Provide the (X, Y) coordinate of the cell's center where the given text is located.  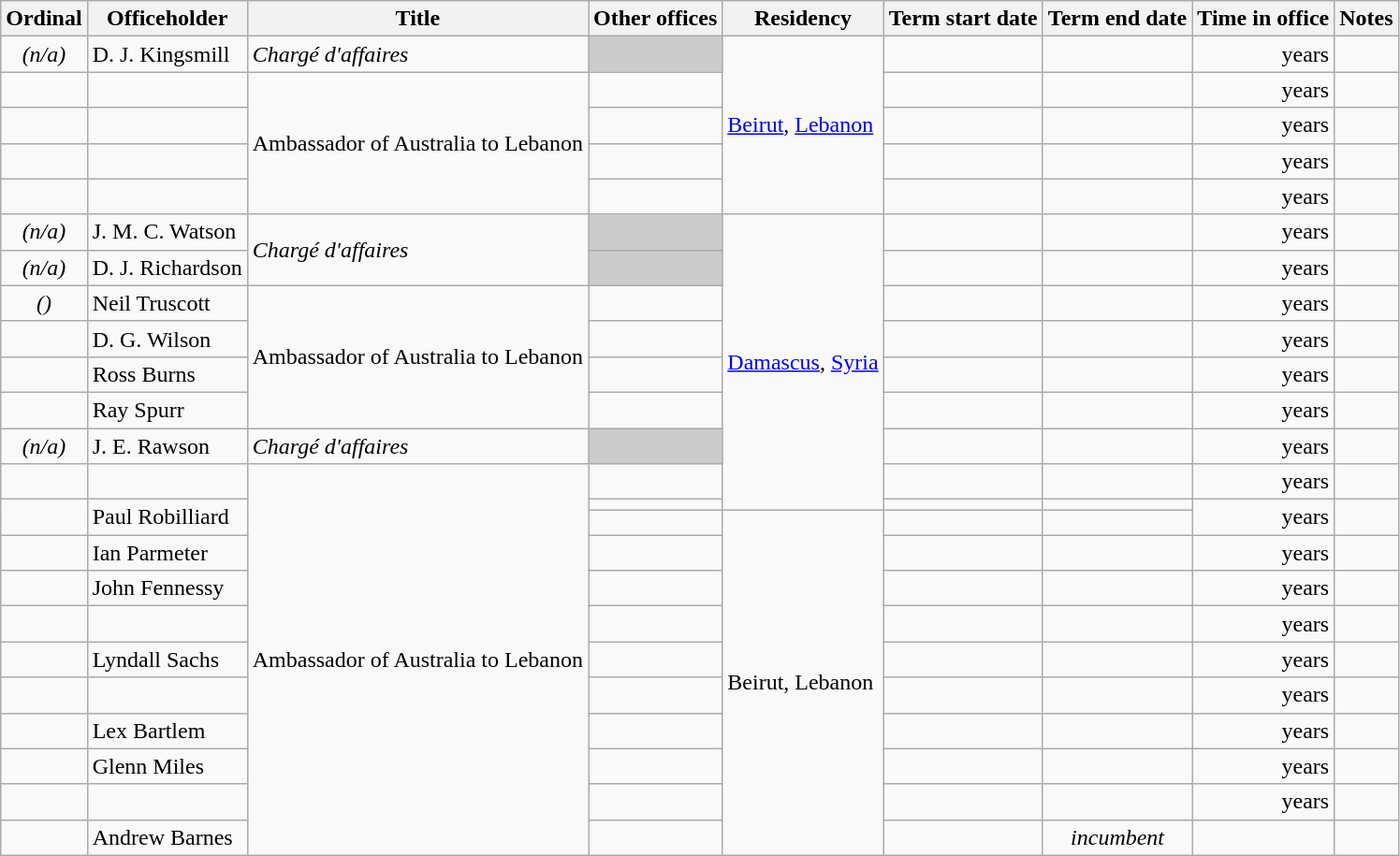
Neil Truscott (167, 303)
Lyndall Sachs (167, 660)
Time in office (1263, 19)
Damascus, Syria (803, 362)
D. J. Richardson (167, 268)
Glenn Miles (167, 766)
Ray Spurr (167, 410)
Ordinal (44, 19)
Officeholder (167, 19)
Term start date (963, 19)
Ian Parmeter (167, 553)
John Fennessy (167, 588)
Andrew Barnes (167, 837)
J. E. Rawson (167, 446)
Residency (803, 19)
D. G. Wilson (167, 339)
J. M. C. Watson (167, 232)
() (44, 303)
Term end date (1117, 19)
Lex Bartlem (167, 731)
incumbent (1117, 837)
D. J. Kingsmill (167, 54)
Title (417, 19)
Notes (1366, 19)
Paul Robilliard (167, 517)
Other offices (655, 19)
Ross Burns (167, 374)
